Pinpoint the cell where the given text exists, returning its (x, y) midpoint coordinate. 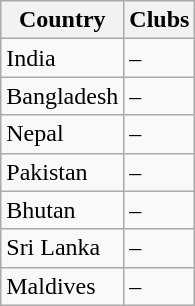
Nepal (62, 134)
Clubs (160, 20)
Pakistan (62, 172)
Sri Lanka (62, 248)
Country (62, 20)
India (62, 58)
Bangladesh (62, 96)
Maldives (62, 286)
Bhutan (62, 210)
